Search for the cell housing the specified text and yield its (x, y) center coordinate. 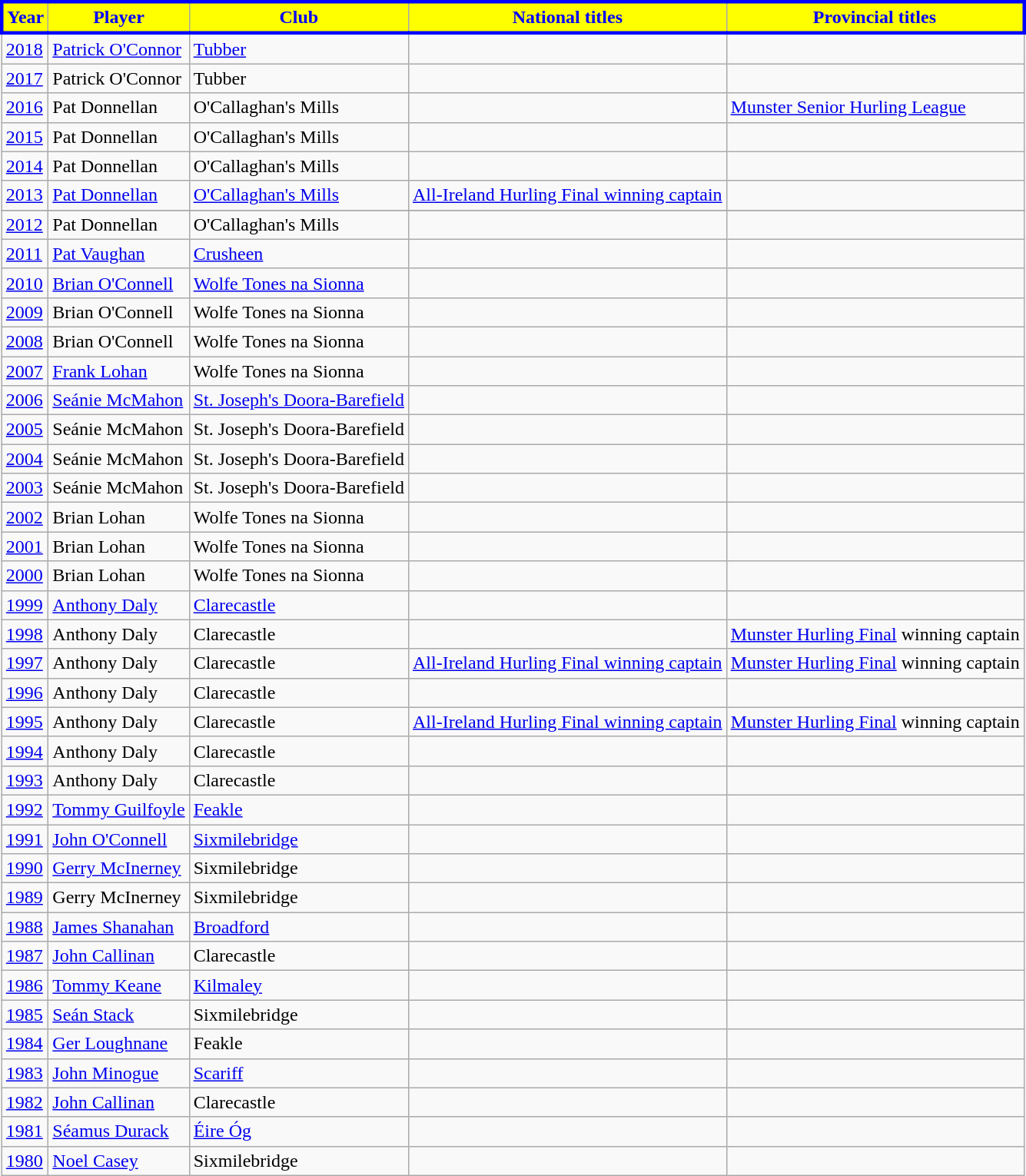
2009 (25, 312)
Scariff (298, 1073)
1985 (25, 1015)
2017 (25, 78)
1995 (25, 722)
2002 (25, 517)
1991 (25, 839)
1983 (25, 1073)
Séamus Durack (118, 1131)
2007 (25, 371)
Pat Vaughan (118, 254)
2012 (25, 224)
Kilmaley (298, 985)
1994 (25, 751)
1986 (25, 985)
John Minogue (118, 1073)
Tommy Guilfoyle (118, 809)
Broadford (298, 927)
1982 (25, 1102)
1996 (25, 693)
Tommy Keane (118, 985)
Club (298, 17)
1990 (25, 869)
2005 (25, 430)
2016 (25, 108)
2004 (25, 459)
National titles (567, 17)
2011 (25, 254)
Noel Casey (118, 1161)
1998 (25, 634)
1980 (25, 1161)
2006 (25, 400)
2000 (25, 576)
1989 (25, 898)
John O'Connell (118, 839)
2014 (25, 166)
2001 (25, 546)
James Shanahan (118, 927)
Crusheen (298, 254)
Éire Óg (298, 1131)
1981 (25, 1131)
2015 (25, 137)
1997 (25, 663)
1987 (25, 956)
1988 (25, 927)
Munster Senior Hurling League (875, 108)
Provincial titles (875, 17)
2010 (25, 283)
Player (118, 17)
Frank Lohan (118, 371)
Year (25, 17)
1993 (25, 780)
1984 (25, 1044)
2008 (25, 341)
1992 (25, 809)
2013 (25, 195)
Seán Stack (118, 1015)
2003 (25, 488)
1999 (25, 605)
2018 (25, 48)
Ger Loughnane (118, 1044)
